Locate the cell with the specified text and output its [x, y] center coordinate. 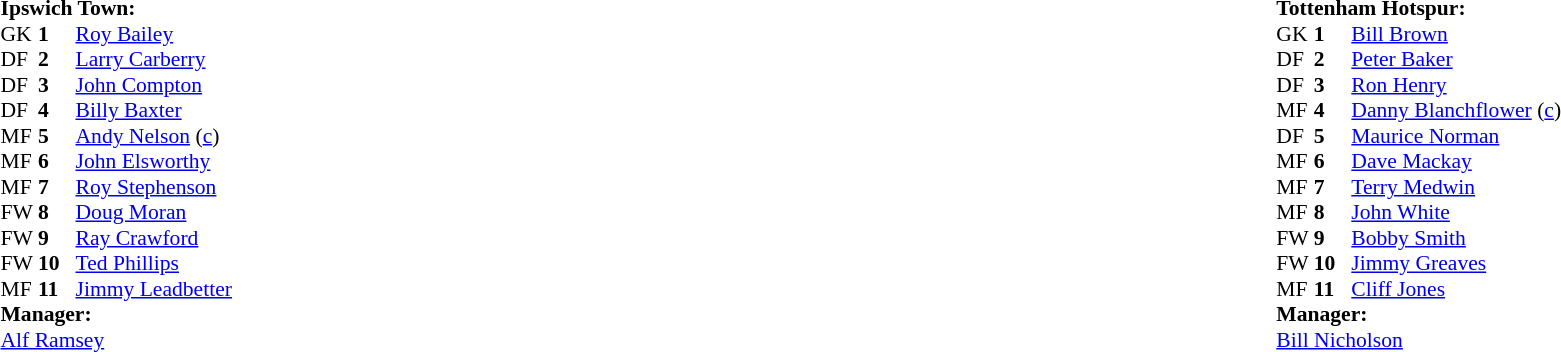
Ray Crawford [154, 238]
Terry Medwin [1456, 187]
John Compton [154, 85]
John Elsworthy [154, 161]
Roy Bailey [154, 34]
Bill Brown [1456, 34]
John White [1456, 213]
Andy Nelson (c) [154, 136]
Jimmy Leadbetter [154, 289]
Dave Mackay [1456, 161]
Bobby Smith [1456, 238]
Ron Henry [1456, 85]
Danny Blanchflower (c) [1456, 111]
Ted Phillips [154, 263]
Peter Baker [1456, 59]
Doug Moran [154, 213]
Jimmy Greaves [1456, 263]
Billy Baxter [154, 111]
Maurice Norman [1456, 136]
Larry Carberry [154, 59]
Roy Stephenson [154, 187]
Cliff Jones [1456, 289]
